Provide the [X, Y] coordinate of the cell's center where the given text is located.  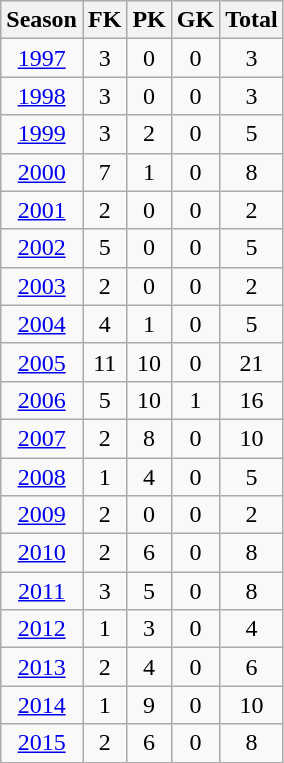
2014 [42, 705]
7 [104, 172]
2011 [42, 591]
2006 [42, 400]
Total [252, 20]
1998 [42, 96]
2012 [42, 629]
2000 [42, 172]
2001 [42, 210]
1999 [42, 134]
21 [252, 362]
2009 [42, 515]
11 [104, 362]
FK [104, 20]
2015 [42, 743]
2010 [42, 553]
9 [149, 705]
2002 [42, 248]
PK [149, 20]
2005 [42, 362]
2004 [42, 324]
16 [252, 400]
2007 [42, 438]
2003 [42, 286]
2008 [42, 477]
GK [195, 20]
1997 [42, 58]
Season [42, 20]
2013 [42, 667]
